Determine the [X, Y] coordinate at the center of the cell enclosing the given text.  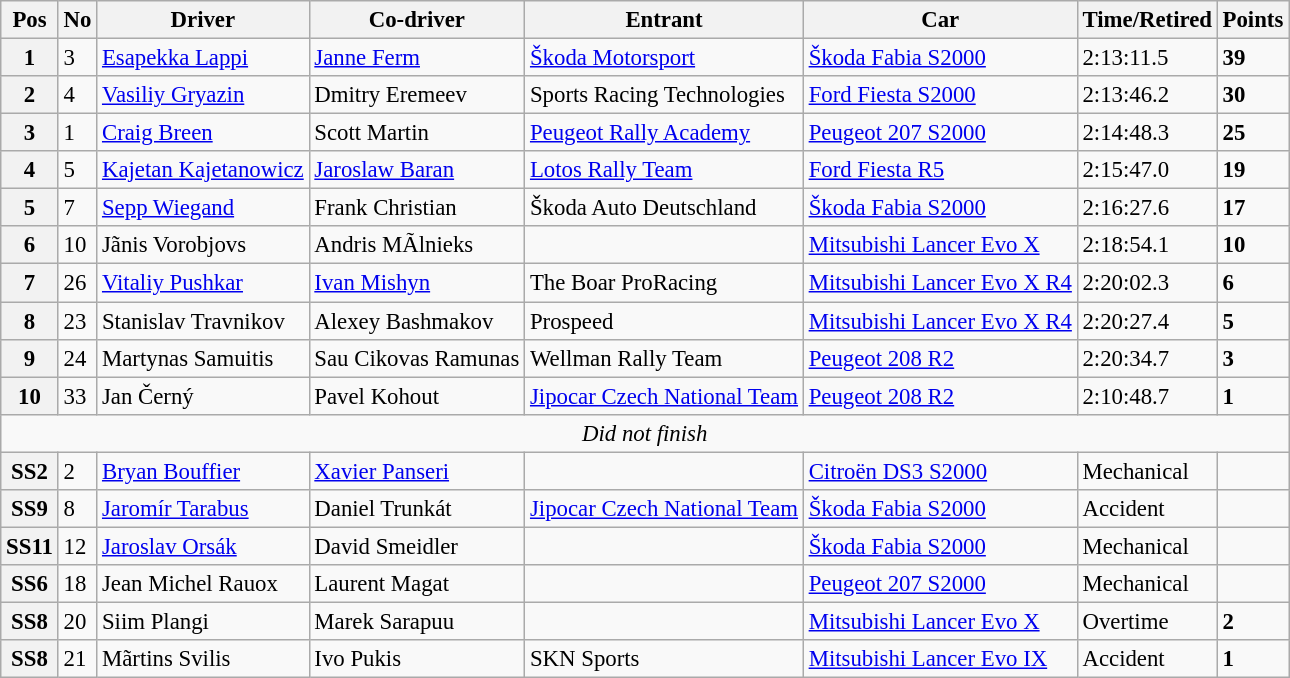
Škoda Auto Deutschland [664, 208]
Jãnis Vorobjovs [203, 245]
SS9 [30, 509]
Jean Michel Rauox [203, 584]
Peugeot Rally Academy [664, 133]
Bryan Bouffier [203, 471]
Ford Fiesta S2000 [940, 95]
25 [1252, 133]
33 [77, 396]
Daniel Trunkát [417, 509]
SS6 [30, 584]
17 [1252, 208]
Ford Fiesta R5 [940, 170]
2:20:34.7 [1147, 358]
Car [940, 20]
Prospeed [664, 321]
Jaromír Tarabus [203, 509]
2:13:46.2 [1147, 95]
SS2 [30, 471]
Janne Ferm [417, 58]
Xavier Panseri [417, 471]
SS11 [30, 546]
Ivo Pukis [417, 659]
Jan Černý [203, 396]
2:10:48.7 [1147, 396]
Martynas Samuitis [203, 358]
Siim Plangi [203, 621]
19 [1252, 170]
David Smeidler [417, 546]
No [77, 20]
Ivan Mishyn [417, 283]
Co-driver [417, 20]
Vasiliy Gryazin [203, 95]
Lotos Rally Team [664, 170]
Scott Martin [417, 133]
Driver [203, 20]
Mãrtins Svilis [203, 659]
Stanislav Travnikov [203, 321]
Frank Christian [417, 208]
Did not finish [645, 433]
SKN Sports [664, 659]
Sau Cikovas Ramunas [417, 358]
Wellman Rally Team [664, 358]
20 [77, 621]
Škoda Motorsport [664, 58]
Points [1252, 20]
Time/Retired [1147, 20]
Alexey Bashmakov [417, 321]
Sepp Wiegand [203, 208]
Craig Breen [203, 133]
2:14:48.3 [1147, 133]
12 [77, 546]
Marek Sarapuu [417, 621]
18 [77, 584]
Esapekka Lappi [203, 58]
2:18:54.1 [1147, 245]
2:20:27.4 [1147, 321]
Laurent Magat [417, 584]
Kajetan Kajetanowicz [203, 170]
2:13:11.5 [1147, 58]
The Boar ProRacing [664, 283]
Dmitry Eremeev [417, 95]
Pos [30, 20]
24 [77, 358]
39 [1252, 58]
Pavel Kohout [417, 396]
Sports Racing Technologies [664, 95]
Entrant [664, 20]
2:20:02.3 [1147, 283]
Mitsubishi Lancer Evo IX [940, 659]
Citroën DS3 S2000 [940, 471]
2:15:47.0 [1147, 170]
9 [30, 358]
Jaroslav Orsák [203, 546]
Andris MÃlnieks [417, 245]
21 [77, 659]
Overtime [1147, 621]
2:16:27.6 [1147, 208]
Jaroslaw Baran [417, 170]
26 [77, 283]
Vitaliy Pushkar [203, 283]
23 [77, 321]
30 [1252, 95]
